Pinpoint the cell where the given text exists, returning its [X, Y] midpoint coordinate. 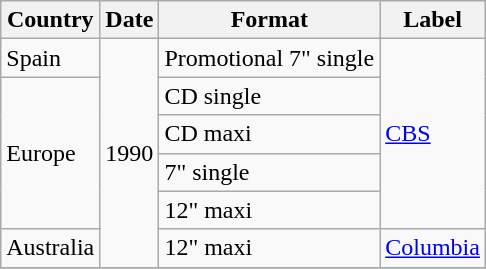
Label [433, 20]
Date [130, 20]
7" single [270, 172]
Country [50, 20]
Promotional 7" single [270, 58]
Format [270, 20]
CD maxi [270, 134]
Europe [50, 153]
Spain [50, 58]
1990 [130, 153]
Australia [50, 248]
CD single [270, 96]
CBS [433, 134]
Columbia [433, 248]
